Determine the (x, y) coordinate at the center of the cell enclosing the given text.  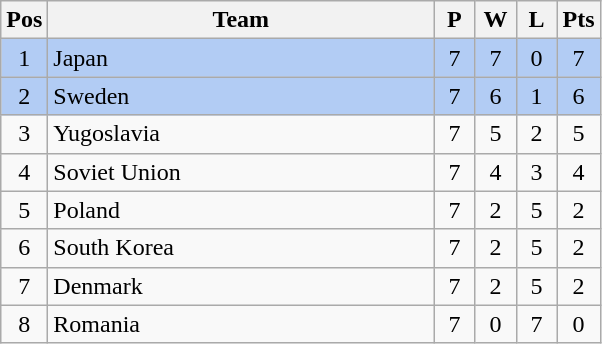
W (496, 20)
Pts (578, 20)
Romania (241, 324)
8 (24, 324)
P (454, 20)
Yugoslavia (241, 134)
Team (241, 20)
Pos (24, 20)
Denmark (241, 286)
South Korea (241, 248)
Sweden (241, 96)
L (536, 20)
Japan (241, 58)
Poland (241, 210)
Soviet Union (241, 172)
